Identify which cell holds the provided text, then report its [x, y] central coordinate. 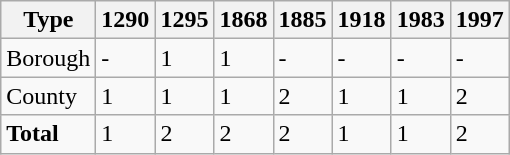
1885 [302, 20]
1290 [126, 20]
1983 [420, 20]
1295 [184, 20]
1997 [480, 20]
1868 [244, 20]
Borough [48, 58]
Type [48, 20]
1918 [362, 20]
Total [48, 134]
County [48, 96]
